Capture the cell that displays the provided text and extract its (x, y) central coordinate. 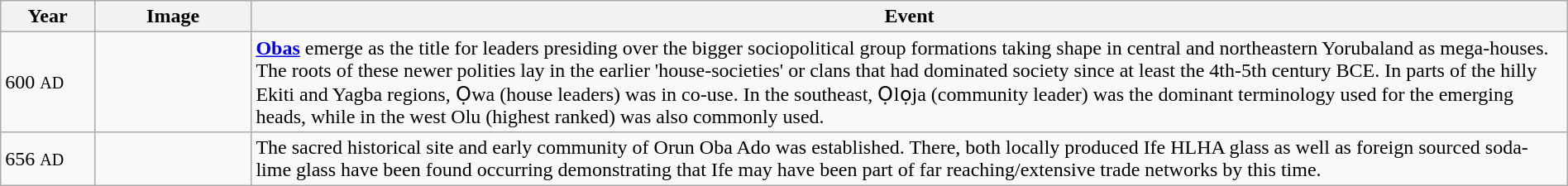
600 AD (48, 83)
656 AD (48, 159)
Year (48, 17)
Event (910, 17)
Image (172, 17)
